Detect which cell encompasses the target text, then output its [x, y] center coordinate. 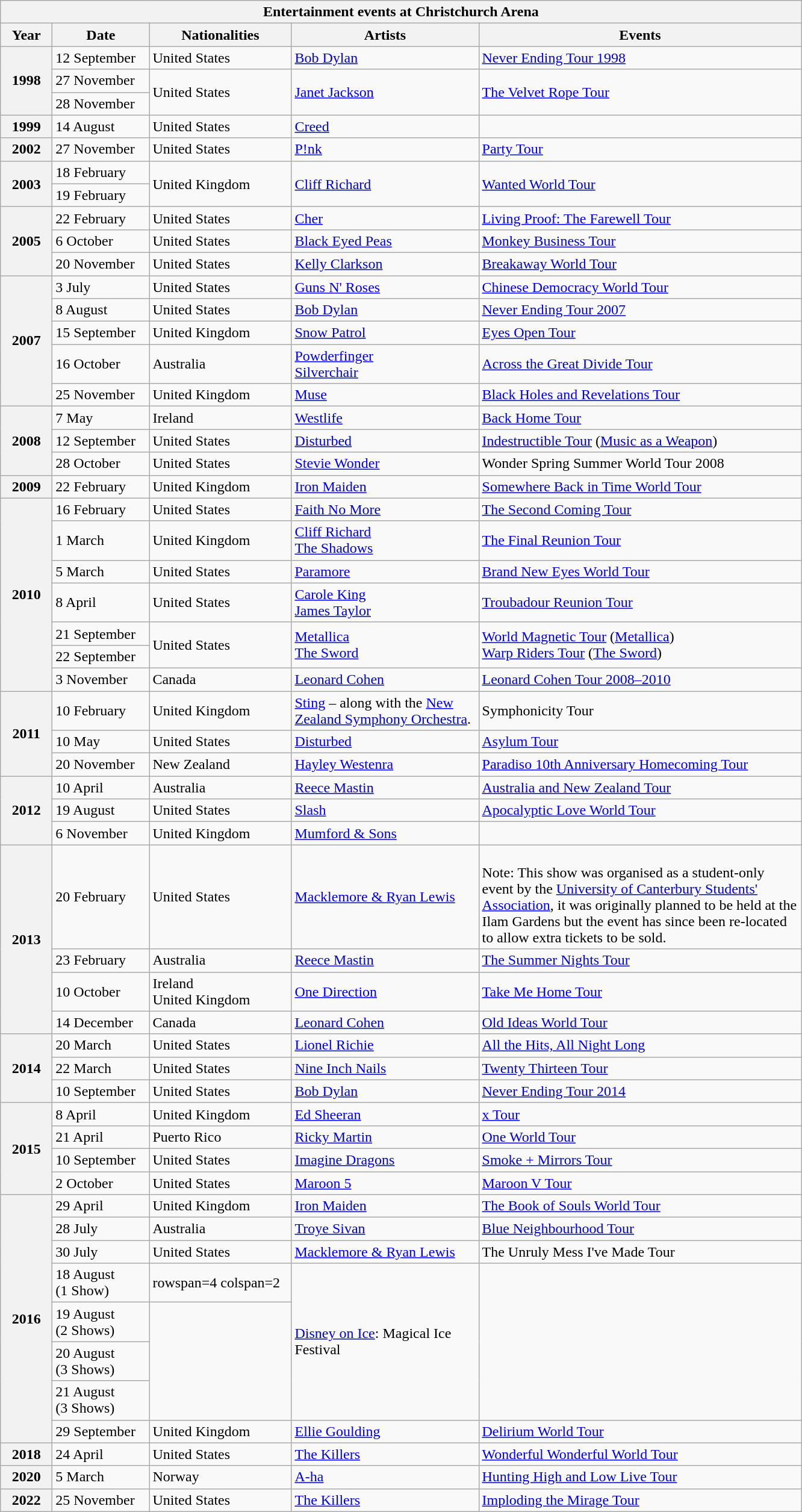
2013 [26, 939]
2020 [26, 1477]
Never Ending Tour 1998 [640, 58]
1999 [26, 126]
Somewhere Back in Time World Tour [640, 487]
2016 [26, 1319]
The Velvet Rope Tour [640, 92]
Imagine Dragons [385, 1160]
20 February [101, 897]
Year [26, 35]
Australia and New Zealand Tour [640, 788]
The Unruly Mess I've Made Tour [640, 1252]
Entertainment events at Christchurch Arena [401, 12]
Imploding the Mirage Tour [640, 1500]
Chinese Democracy World Tour [640, 287]
14 December [101, 1022]
Nationalities [220, 35]
The Book of Souls World Tour [640, 1206]
18 August(1 Show) [101, 1283]
23 February [101, 960]
Twenty Thirteen Tour [640, 1068]
P!nk [385, 149]
One Direction [385, 991]
16 October [101, 364]
Old Ideas World Tour [640, 1022]
MetallicaThe Sword [385, 645]
10 May [101, 742]
2011 [26, 733]
Slash [385, 810]
10 April [101, 788]
Asylum Tour [640, 742]
20 August(3 Shows) [101, 1361]
Norway [220, 1477]
Guns N' Roses [385, 287]
Black Eyed Peas [385, 241]
One World Tour [640, 1137]
28 November [101, 104]
Snow Patrol [385, 333]
Troubadour Reunion Tour [640, 602]
Monkey Business Tour [640, 241]
10 October [101, 991]
19 August(2 Shows) [101, 1322]
Hunting High and Low Live Tour [640, 1477]
6 October [101, 241]
The Final Reunion Tour [640, 541]
2003 [26, 184]
Breakaway World Tour [640, 264]
22 September [101, 656]
Never Ending Tour 2014 [640, 1091]
21 August(3 Shows) [101, 1401]
29 September [101, 1431]
21 September [101, 633]
22 March [101, 1068]
New Zealand [220, 765]
Events [640, 35]
Ricky Martin [385, 1137]
Indestructible Tour (Music as a Weapon) [640, 441]
28 July [101, 1229]
All the Hits, All Night Long [640, 1045]
Delirium World Tour [640, 1431]
10 February [101, 711]
The Summer Nights Tour [640, 960]
15 September [101, 333]
24 April [101, 1454]
Maroon 5 [385, 1183]
19 August [101, 810]
Sting – along with the New Zealand Symphony Orchestra. [385, 711]
Westlife [385, 418]
2007 [26, 341]
2015 [26, 1148]
1 March [101, 541]
Cliff Richard [385, 184]
Carole KingJames Taylor [385, 602]
PowderfingerSilverchair [385, 364]
Ed Sheeran [385, 1114]
Eyes Open Tour [640, 333]
rowspan=4 colspan=2 [220, 1283]
Cliff RichardThe Shadows [385, 541]
Disney on Ice: Magical Ice Festival [385, 1342]
Apocalyptic Love World Tour [640, 810]
Leonard Cohen Tour 2008–2010 [640, 679]
2012 [26, 810]
Stevie Wonder [385, 464]
Party Tour [640, 149]
Maroon V Tour [640, 1183]
A-ha [385, 1477]
3 November [101, 679]
Back Home Tour [640, 418]
Wanted World Tour [640, 184]
2008 [26, 441]
Wonderful Wonderful World Tour [640, 1454]
2005 [26, 241]
Janet Jackson [385, 92]
8 August [101, 310]
Symphonicity Tour [640, 711]
Cher [385, 218]
Blue Neighbourhood Tour [640, 1229]
Muse [385, 395]
Mumford & Sons [385, 833]
Ireland [220, 418]
Wonder Spring Summer World Tour 2008 [640, 464]
Black Holes and Revelations Tour [640, 395]
18 February [101, 172]
Paramore [385, 571]
2018 [26, 1454]
Creed [385, 126]
20 March [101, 1045]
Artists [385, 35]
6 November [101, 833]
2010 [26, 594]
Across the Great Divide Tour [640, 364]
Faith No More [385, 509]
Take Me Home Tour [640, 991]
29 April [101, 1206]
Nine Inch Nails [385, 1068]
Puerto Rico [220, 1137]
16 February [101, 509]
30 July [101, 1252]
21 April [101, 1137]
19 February [101, 195]
Hayley Westenra [385, 765]
The Second Coming Tour [640, 509]
IrelandUnited Kingdom [220, 991]
x Tour [640, 1114]
Lionel Richie [385, 1045]
Paradiso 10th Anniversary Homecoming Tour [640, 765]
Ellie Goulding [385, 1431]
Brand New Eyes World Tour [640, 571]
Date [101, 35]
2 October [101, 1183]
14 August [101, 126]
Kelly Clarkson [385, 264]
Troye Sivan [385, 1229]
Living Proof: The Farewell Tour [640, 218]
2002 [26, 149]
Never Ending Tour 2007 [640, 310]
World Magnetic Tour (Metallica)Warp Riders Tour (The Sword) [640, 645]
2022 [26, 1500]
3 July [101, 287]
1998 [26, 81]
28 October [101, 464]
Smoke + Mirrors Tour [640, 1160]
2009 [26, 487]
7 May [101, 418]
2014 [26, 1068]
